Provide the (X, Y) coordinate of the cell's center where the given text is located.  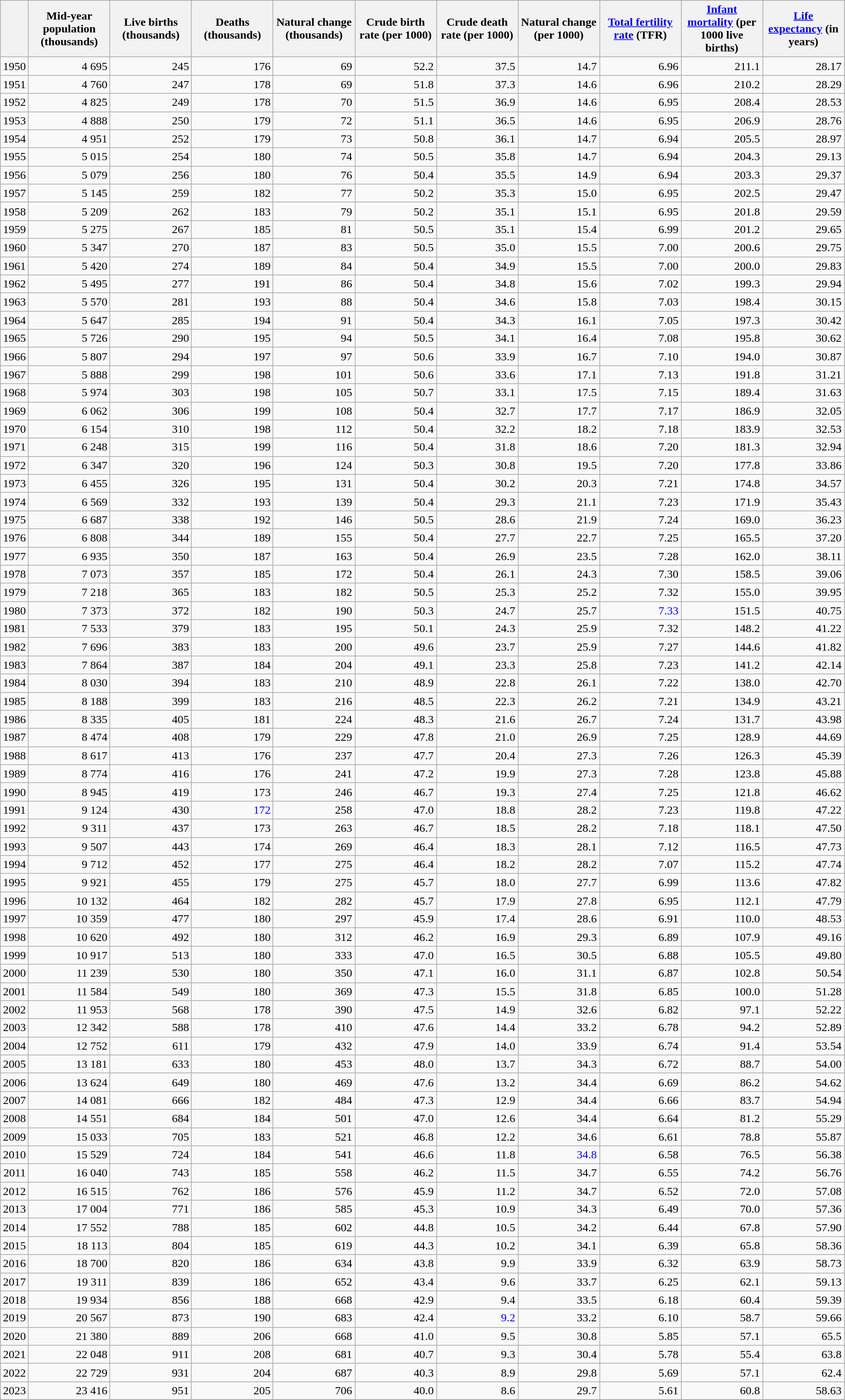
7 864 (70, 665)
8.9 (477, 1372)
105 (314, 393)
41.82 (803, 647)
84 (314, 266)
200.6 (722, 247)
22 729 (70, 1372)
83 (314, 247)
16 515 (70, 1191)
568 (151, 1010)
6.55 (640, 1173)
52.89 (803, 1028)
5 570 (70, 302)
22 048 (70, 1354)
17 004 (70, 1209)
118.1 (722, 828)
274 (151, 266)
6.69 (640, 1082)
35.43 (803, 501)
2011 (14, 1173)
31.21 (803, 375)
10.5 (477, 1227)
282 (314, 901)
9.2 (477, 1318)
7.26 (640, 756)
588 (151, 1028)
484 (314, 1100)
2014 (14, 1227)
7.27 (640, 647)
1957 (14, 193)
383 (151, 647)
171.9 (722, 501)
408 (151, 737)
39.06 (803, 574)
16.0 (477, 973)
1994 (14, 865)
5 888 (70, 375)
204.3 (722, 157)
14 551 (70, 1118)
1977 (14, 556)
200 (314, 647)
24.7 (477, 611)
36.9 (477, 102)
372 (151, 611)
14.4 (477, 1028)
28.76 (803, 121)
47.50 (803, 828)
8 188 (70, 701)
17.1 (559, 375)
131 (314, 483)
45.88 (803, 774)
10.2 (477, 1246)
32.53 (803, 429)
177.8 (722, 465)
206.9 (722, 121)
7 373 (70, 611)
35.8 (477, 157)
131.7 (722, 719)
57.90 (803, 1227)
43.4 (396, 1282)
1961 (14, 266)
27.8 (559, 901)
88 (314, 302)
10 359 (70, 919)
294 (151, 357)
6.32 (640, 1264)
4 760 (70, 84)
36.5 (477, 121)
15.1 (559, 211)
67.8 (722, 1227)
26.7 (559, 719)
1990 (14, 792)
6.82 (640, 1010)
5.61 (640, 1390)
181.3 (722, 447)
2012 (14, 1191)
681 (314, 1354)
63.8 (803, 1354)
410 (314, 1028)
558 (314, 1173)
206 (233, 1336)
267 (151, 229)
119.8 (722, 810)
7 073 (70, 574)
18.0 (477, 883)
197 (233, 357)
191 (233, 284)
21.9 (559, 520)
20.3 (559, 483)
45.3 (396, 1209)
54.00 (803, 1064)
873 (151, 1318)
47.79 (803, 901)
Total fertility rate (TFR) (640, 29)
15.8 (559, 302)
19.5 (559, 465)
53.54 (803, 1046)
889 (151, 1336)
17.9 (477, 901)
6.91 (640, 919)
611 (151, 1046)
687 (314, 1372)
365 (151, 593)
Mid-year population (thousands) (70, 29)
1984 (14, 683)
530 (151, 973)
73 (314, 139)
108 (314, 411)
2008 (14, 1118)
56.76 (803, 1173)
60.8 (722, 1390)
521 (314, 1137)
1995 (14, 883)
5 015 (70, 157)
6 935 (70, 556)
205.5 (722, 139)
7.10 (640, 357)
51.8 (396, 84)
6.58 (640, 1155)
1981 (14, 629)
338 (151, 520)
9 311 (70, 828)
40.0 (396, 1390)
2018 (14, 1300)
33.7 (559, 1282)
5 495 (70, 284)
51.1 (396, 121)
203.3 (722, 175)
262 (151, 211)
8 030 (70, 683)
7.08 (640, 338)
44.8 (396, 1227)
155 (314, 538)
72 (314, 121)
252 (151, 139)
7.30 (640, 574)
199.3 (722, 284)
6.66 (640, 1100)
49.1 (396, 665)
70.0 (722, 1209)
188 (233, 1300)
134.9 (722, 701)
6.89 (640, 937)
405 (151, 719)
29.47 (803, 193)
333 (314, 955)
29.94 (803, 284)
1987 (14, 737)
22.7 (559, 538)
Deaths (thousands) (233, 29)
9.9 (477, 1264)
42.14 (803, 665)
9.4 (477, 1300)
138.0 (722, 683)
20 567 (70, 1318)
44.3 (396, 1246)
17.7 (559, 411)
177 (233, 865)
399 (151, 701)
290 (151, 338)
48.53 (803, 919)
198.4 (722, 302)
7 218 (70, 593)
25.3 (477, 593)
1988 (14, 756)
931 (151, 1372)
6 455 (70, 483)
297 (314, 919)
59.66 (803, 1318)
62.1 (722, 1282)
15.6 (559, 284)
33.5 (559, 1300)
6.10 (640, 1318)
453 (314, 1064)
247 (151, 84)
9.5 (477, 1336)
17.4 (477, 919)
29.7 (559, 1390)
326 (151, 483)
126.3 (722, 756)
55.87 (803, 1137)
6.87 (640, 973)
55.4 (722, 1354)
7.22 (640, 683)
83.7 (722, 1100)
192 (233, 520)
1953 (14, 121)
2009 (14, 1137)
6 347 (70, 465)
549 (151, 991)
4 951 (70, 139)
25.7 (559, 611)
181 (233, 719)
492 (151, 937)
256 (151, 175)
191.8 (722, 375)
43.21 (803, 701)
1991 (14, 810)
28.53 (803, 102)
1958 (14, 211)
28.97 (803, 139)
1954 (14, 139)
55.29 (803, 1118)
299 (151, 375)
13.2 (477, 1082)
1951 (14, 84)
839 (151, 1282)
63.9 (722, 1264)
51.28 (803, 991)
81 (314, 229)
194 (233, 320)
1992 (14, 828)
1956 (14, 175)
9 921 (70, 883)
30.2 (477, 483)
47.2 (396, 774)
8.6 (477, 1390)
211.1 (722, 66)
112.1 (722, 901)
42.9 (396, 1300)
263 (314, 828)
146 (314, 520)
464 (151, 901)
7.33 (640, 611)
31.63 (803, 393)
21.6 (477, 719)
12.2 (477, 1137)
13.7 (477, 1064)
1986 (14, 719)
144.6 (722, 647)
1976 (14, 538)
254 (151, 157)
30.87 (803, 357)
35.3 (477, 193)
6.52 (640, 1191)
100.0 (722, 991)
2004 (14, 1046)
306 (151, 411)
Natural change (thousands) (314, 29)
705 (151, 1137)
5 079 (70, 175)
47.7 (396, 756)
32.94 (803, 447)
15 033 (70, 1137)
9 712 (70, 865)
21.0 (477, 737)
124 (314, 465)
22.3 (477, 701)
208.4 (722, 102)
2002 (14, 1010)
70 (314, 102)
50.54 (803, 973)
186.9 (722, 411)
237 (314, 756)
390 (314, 1010)
41.22 (803, 629)
443 (151, 846)
19 311 (70, 1282)
4 888 (70, 121)
11 584 (70, 991)
5.69 (640, 1372)
5 275 (70, 229)
116 (314, 447)
7.15 (640, 393)
344 (151, 538)
46.6 (396, 1155)
2021 (14, 1354)
101 (314, 375)
43.8 (396, 1264)
7 696 (70, 647)
5 145 (70, 193)
11.8 (477, 1155)
197.3 (722, 320)
32.05 (803, 411)
706 (314, 1390)
48.3 (396, 719)
60.4 (722, 1300)
58.36 (803, 1246)
77 (314, 193)
6.78 (640, 1028)
29.75 (803, 247)
Natural change (per 1000) (559, 29)
23.5 (559, 556)
174 (233, 846)
47.5 (396, 1010)
576 (314, 1191)
16 040 (70, 1173)
369 (314, 991)
1972 (14, 465)
5 726 (70, 338)
28.1 (559, 846)
139 (314, 501)
49.6 (396, 647)
1965 (14, 338)
1979 (14, 593)
16.7 (559, 357)
12.6 (477, 1118)
115.2 (722, 865)
18 113 (70, 1246)
10 620 (70, 937)
5 209 (70, 211)
50.7 (396, 393)
32.6 (559, 1010)
51.5 (396, 102)
43.98 (803, 719)
33.1 (477, 393)
11.2 (477, 1191)
28.29 (803, 84)
162.0 (722, 556)
1959 (14, 229)
477 (151, 919)
270 (151, 247)
5 347 (70, 247)
332 (151, 501)
169.0 (722, 520)
33.6 (477, 375)
246 (314, 792)
1999 (14, 955)
30.62 (803, 338)
30.5 (559, 955)
9 124 (70, 810)
54.62 (803, 1082)
56.38 (803, 1155)
46.62 (803, 792)
1998 (14, 937)
58.63 (803, 1390)
30.4 (559, 1354)
86 (314, 284)
210.2 (722, 84)
585 (314, 1209)
5 974 (70, 393)
320 (151, 465)
5 807 (70, 357)
277 (151, 284)
19.3 (477, 792)
49.16 (803, 937)
105.5 (722, 955)
25.2 (559, 593)
15.0 (559, 193)
2017 (14, 1282)
74.2 (722, 1173)
18 700 (70, 1264)
46.8 (396, 1137)
76 (314, 175)
25.8 (559, 665)
97.1 (722, 1010)
419 (151, 792)
18.6 (559, 447)
1952 (14, 102)
281 (151, 302)
1985 (14, 701)
148.2 (722, 629)
771 (151, 1209)
48.0 (396, 1064)
40.3 (396, 1372)
1966 (14, 357)
163 (314, 556)
37.20 (803, 538)
8 335 (70, 719)
21 380 (70, 1336)
1983 (14, 665)
6 808 (70, 538)
1955 (14, 157)
29.83 (803, 266)
6.85 (640, 991)
76.5 (722, 1155)
29.8 (559, 1372)
11 239 (70, 973)
47.73 (803, 846)
15 529 (70, 1155)
128.9 (722, 737)
205 (233, 1390)
1962 (14, 284)
123.8 (722, 774)
65.8 (722, 1246)
5 420 (70, 266)
59.13 (803, 1282)
315 (151, 447)
37.5 (477, 66)
202.5 (722, 193)
804 (151, 1246)
501 (314, 1118)
Life expectancy (in years) (803, 29)
1968 (14, 393)
1974 (14, 501)
36.23 (803, 520)
2022 (14, 1372)
113.6 (722, 883)
7.12 (640, 846)
430 (151, 810)
2013 (14, 1209)
856 (151, 1300)
387 (151, 665)
210 (314, 683)
513 (151, 955)
2006 (14, 1082)
121.8 (722, 792)
50.1 (396, 629)
4 825 (70, 102)
911 (151, 1354)
6.18 (640, 1300)
50.8 (396, 139)
8 617 (70, 756)
72.0 (722, 1191)
1975 (14, 520)
194.0 (722, 357)
13 624 (70, 1082)
10.9 (477, 1209)
Crude death rate (per 1000) (477, 29)
7.05 (640, 320)
469 (314, 1082)
35.5 (477, 175)
34.2 (559, 1227)
1964 (14, 320)
65.5 (803, 1336)
35.0 (477, 247)
88.7 (722, 1064)
224 (314, 719)
379 (151, 629)
7.02 (640, 284)
8 774 (70, 774)
259 (151, 193)
22.8 (477, 683)
94.2 (722, 1028)
11 953 (70, 1010)
6 687 (70, 520)
12 752 (70, 1046)
107.9 (722, 937)
541 (314, 1155)
684 (151, 1118)
1980 (14, 611)
47.1 (396, 973)
1997 (14, 919)
19 934 (70, 1300)
10 132 (70, 901)
633 (151, 1064)
6.64 (640, 1118)
13 181 (70, 1064)
97 (314, 357)
34.57 (803, 483)
2019 (14, 1318)
16.5 (477, 955)
2010 (14, 1155)
17.5 (559, 393)
9.6 (477, 1282)
40.7 (396, 1354)
7.17 (640, 411)
1982 (14, 647)
62.4 (803, 1372)
11.5 (477, 1173)
6 154 (70, 429)
303 (151, 393)
2005 (14, 1064)
19.9 (477, 774)
Live births (thousands) (151, 29)
201.2 (722, 229)
2020 (14, 1336)
2023 (14, 1390)
29.37 (803, 175)
6.49 (640, 1209)
762 (151, 1191)
2015 (14, 1246)
820 (151, 1264)
6.74 (640, 1046)
33.86 (803, 465)
951 (151, 1390)
34.9 (477, 266)
6 062 (70, 411)
2001 (14, 991)
21.1 (559, 501)
250 (151, 121)
91.4 (722, 1046)
6.72 (640, 1064)
32.2 (477, 429)
7.13 (640, 375)
151.5 (722, 611)
724 (151, 1155)
1971 (14, 447)
413 (151, 756)
1970 (14, 429)
112 (314, 429)
183.9 (722, 429)
47.8 (396, 737)
59.39 (803, 1300)
2016 (14, 1264)
155.0 (722, 593)
14.0 (477, 1046)
29.65 (803, 229)
39.95 (803, 593)
5.78 (640, 1354)
602 (314, 1227)
47.74 (803, 865)
189.4 (722, 393)
1950 (14, 66)
8 474 (70, 737)
42.70 (803, 683)
312 (314, 937)
91 (314, 320)
195.8 (722, 338)
357 (151, 574)
52.2 (396, 66)
394 (151, 683)
2007 (14, 1100)
269 (314, 846)
174.8 (722, 483)
1978 (14, 574)
57.36 (803, 1209)
455 (151, 883)
52.22 (803, 1010)
45.39 (803, 756)
47.9 (396, 1046)
12.9 (477, 1100)
57.08 (803, 1191)
28.17 (803, 66)
42.4 (396, 1318)
18.3 (477, 846)
58.73 (803, 1264)
619 (314, 1246)
32.7 (477, 411)
26.2 (559, 701)
6.61 (640, 1137)
9.3 (477, 1354)
14 081 (70, 1100)
452 (151, 865)
37.3 (477, 84)
30.15 (803, 302)
649 (151, 1082)
432 (314, 1046)
1967 (14, 375)
5.85 (640, 1336)
2003 (14, 1028)
229 (314, 737)
1996 (14, 901)
8 945 (70, 792)
6 248 (70, 447)
6.39 (640, 1246)
47.22 (803, 810)
5 647 (70, 320)
788 (151, 1227)
7 533 (70, 629)
40.75 (803, 611)
48.5 (396, 701)
12 342 (70, 1028)
29.59 (803, 211)
23.3 (477, 665)
48.9 (396, 683)
38.11 (803, 556)
6.44 (640, 1227)
241 (314, 774)
116.5 (722, 846)
7.07 (640, 865)
44.69 (803, 737)
16.4 (559, 338)
41.0 (396, 1336)
31.1 (559, 973)
27.4 (559, 792)
165.5 (722, 538)
16.9 (477, 937)
102.8 (722, 973)
36.1 (477, 139)
54.94 (803, 1100)
6 569 (70, 501)
6.25 (640, 1282)
652 (314, 1282)
81.2 (722, 1118)
10 917 (70, 955)
1963 (14, 302)
110.0 (722, 919)
208 (233, 1354)
58.7 (722, 1318)
4 695 (70, 66)
23.7 (477, 647)
634 (314, 1264)
216 (314, 701)
86.2 (722, 1082)
258 (314, 810)
1969 (14, 411)
310 (151, 429)
20.4 (477, 756)
78.8 (722, 1137)
29.13 (803, 157)
49.80 (803, 955)
2000 (14, 973)
74 (314, 157)
94 (314, 338)
245 (151, 66)
Crude birth rate (per 1000) (396, 29)
Infant mortality (per 1000 live births) (722, 29)
666 (151, 1100)
683 (314, 1318)
141.2 (722, 665)
18.5 (477, 828)
18.8 (477, 810)
6.88 (640, 955)
1989 (14, 774)
1960 (14, 247)
17 552 (70, 1227)
158.5 (722, 574)
79 (314, 211)
30.42 (803, 320)
201.8 (722, 211)
196 (233, 465)
9 507 (70, 846)
16.1 (559, 320)
285 (151, 320)
416 (151, 774)
47.82 (803, 883)
437 (151, 828)
7.03 (640, 302)
1973 (14, 483)
15.4 (559, 229)
743 (151, 1173)
249 (151, 102)
23 416 (70, 1390)
1993 (14, 846)
200.0 (722, 266)
